Provide the (X, Y) coordinate of the cell's center where the given text is located.  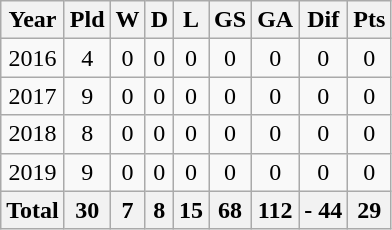
Total (33, 210)
4 (87, 58)
W (128, 20)
GA (276, 20)
2017 (33, 96)
2019 (33, 172)
Year (33, 20)
Pld (87, 20)
D (159, 20)
2016 (33, 58)
112 (276, 210)
Dif (324, 20)
L (192, 20)
- 44 (324, 210)
15 (192, 210)
GS (230, 20)
29 (370, 210)
68 (230, 210)
7 (128, 210)
2018 (33, 134)
30 (87, 210)
Pts (370, 20)
